Output the [x, y] coordinate of the center of the cell containing the given text.  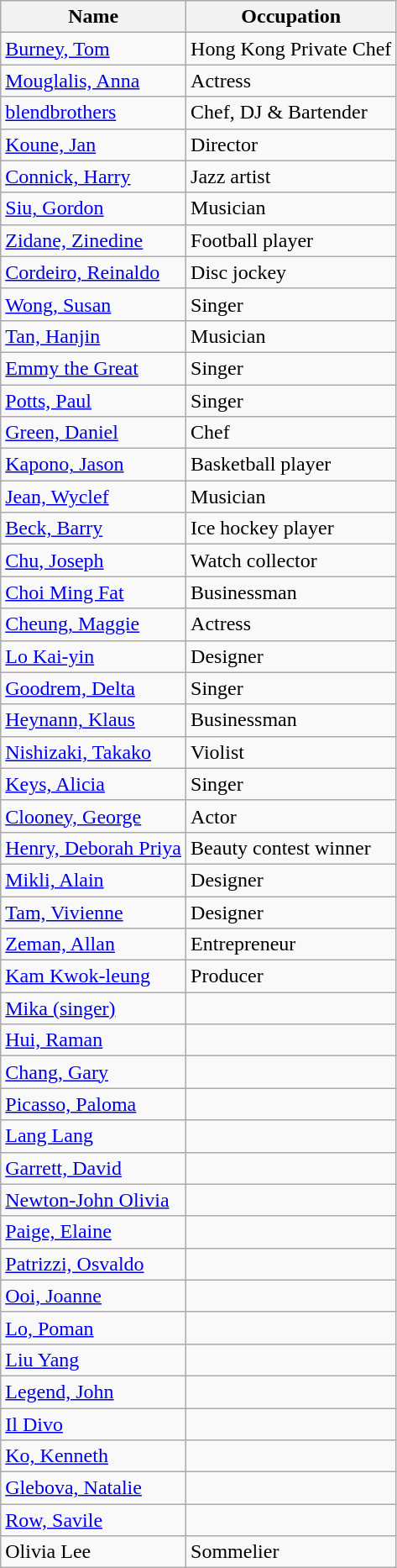
Entrepreneur [291, 944]
Heynann, Klaus [94, 720]
Henry, Deborah Priya [94, 848]
Potts, Paul [94, 401]
Chu, Joseph [94, 560]
Kapono, Jason [94, 465]
Legend, John [94, 1392]
Tan, Hanjin [94, 336]
Kam Kwok-leung [94, 976]
Mouglalis, Anna [94, 81]
Newton-John Olivia [94, 1200]
Chef [291, 433]
Keys, Alicia [94, 784]
Mikli, Alain [94, 880]
Occupation [291, 17]
Paige, Elaine [94, 1232]
Chef, DJ & Bartender [291, 113]
Olivia Lee [94, 1552]
Koune, Jan [94, 145]
Lo, Poman [94, 1328]
Mika (singer) [94, 1008]
Garrett, David [94, 1168]
Tam, Vivienne [94, 912]
Choi Ming Fat [94, 592]
Watch collector [291, 560]
Emmy the Great [94, 368]
Lang Lang [94, 1136]
Hong Kong Private Chef [291, 49]
Zeman, Allan [94, 944]
blendbrothers [94, 113]
Violist [291, 752]
Il Divo [94, 1424]
Patrizzi, Osvaldo [94, 1264]
Beck, Barry [94, 529]
Nishizaki, Takako [94, 752]
Cheung, Maggie [94, 624]
Green, Daniel [94, 433]
Jazz artist [291, 176]
Cordeiro, Reinaldo [94, 272]
Hui, Raman [94, 1040]
Row, Savile [94, 1520]
Clooney, George [94, 816]
Siu, Gordon [94, 208]
Lo Kai-yin [94, 656]
Actor [291, 816]
Wong, Susan [94, 304]
Liu Yang [94, 1360]
Burney, Tom [94, 49]
Director [291, 145]
Picasso, Paloma [94, 1104]
Ko, Kenneth [94, 1456]
Football player [291, 240]
Zidane, Zinedine [94, 240]
Beauty contest winner [291, 848]
Disc jockey [291, 272]
Ice hockey player [291, 529]
Jean, Wyclef [94, 497]
Glebova, Natalie [94, 1488]
Chang, Gary [94, 1072]
Ooi, Joanne [94, 1296]
Basketball player [291, 465]
Connick, Harry [94, 176]
Sommelier [291, 1552]
Goodrem, Delta [94, 688]
Name [94, 17]
Producer [291, 976]
